Capture the cell that displays the provided text and extract its [x, y] central coordinate. 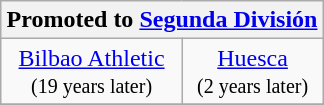
Promoted to Segunda División [162, 20]
Huesca(2 years later) [252, 72]
Bilbao Athletic(19 years later) [92, 72]
